Capture the cell that displays the provided text and extract its [x, y] central coordinate. 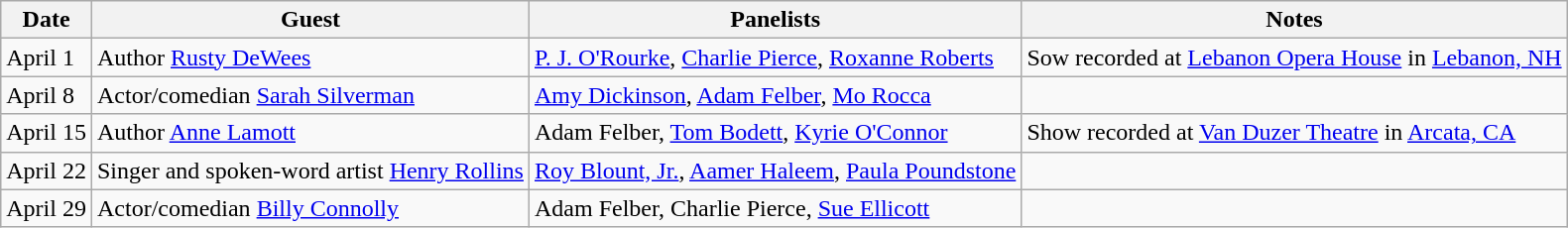
Roy Blount, Jr., Aamer Haleem, Paula Poundstone [775, 171]
Amy Dickinson, Adam Felber, Mo Rocca [775, 95]
April 1 [47, 57]
April 15 [47, 133]
Panelists [775, 20]
April 8 [47, 95]
Author Anne Lamott [309, 133]
Sow recorded at Lebanon Opera House in Lebanon, NH [1294, 57]
Author Rusty DeWees [309, 57]
April 29 [47, 208]
P. J. O'Rourke, Charlie Pierce, Roxanne Roberts [775, 57]
Guest [309, 20]
Notes [1294, 20]
Actor/comedian Billy Connolly [309, 208]
Adam Felber, Tom Bodett, Kyrie O'Connor [775, 133]
Singer and spoken-word artist Henry Rollins [309, 171]
Show recorded at Van Duzer Theatre in Arcata, CA [1294, 133]
Date [47, 20]
Actor/comedian Sarah Silverman [309, 95]
April 22 [47, 171]
Adam Felber, Charlie Pierce, Sue Ellicott [775, 208]
